Return (x, y) of the center of cell containing provided text 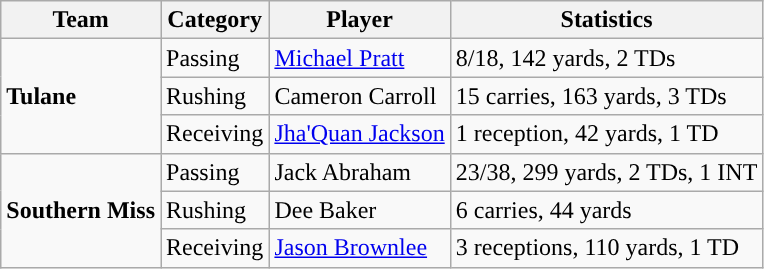
Category (214, 20)
8/18, 142 yards, 2 TDs (606, 58)
Southern Miss (81, 210)
Dee Baker (360, 210)
Jack Abraham (360, 172)
Team (81, 20)
Tulane (81, 96)
Player (360, 20)
23/38, 299 yards, 2 TDs, 1 INT (606, 172)
Jason Brownlee (360, 248)
15 carries, 163 yards, 3 TDs (606, 96)
Jha'Quan Jackson (360, 134)
Cameron Carroll (360, 96)
6 carries, 44 yards (606, 210)
1 reception, 42 yards, 1 TD (606, 134)
3 receptions, 110 yards, 1 TD (606, 248)
Statistics (606, 20)
Michael Pratt (360, 58)
